Capture the cell that displays the provided text and extract its [X, Y] central coordinate. 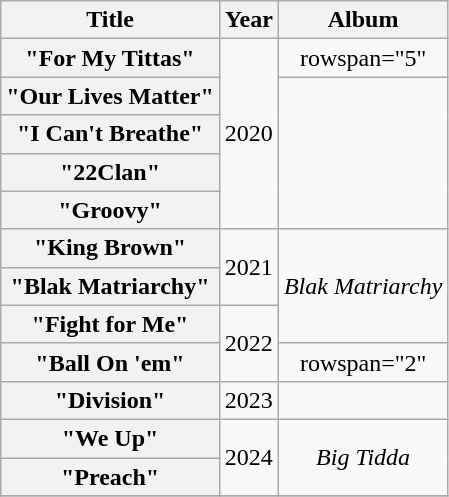
"Preach" [110, 477]
"22Clan" [110, 172]
2020 [248, 134]
2023 [248, 400]
Blak Matriarchy [362, 286]
Year [248, 20]
"Our Lives Matter" [110, 96]
"Division" [110, 400]
"Blak Matriarchy" [110, 286]
Album [362, 20]
2021 [248, 267]
2024 [248, 457]
Big Tidda [362, 457]
"Groovy" [110, 210]
2022 [248, 343]
"I Can't Breathe" [110, 134]
rowspan="5" [362, 58]
"Fight for Me" [110, 324]
"We Up" [110, 438]
"King Brown" [110, 248]
Title [110, 20]
"For My Tittas" [110, 58]
rowspan="2" [362, 362]
"Ball On 'em" [110, 362]
